Extract the (x, y) coordinate from the center of the cell holding the provided text.  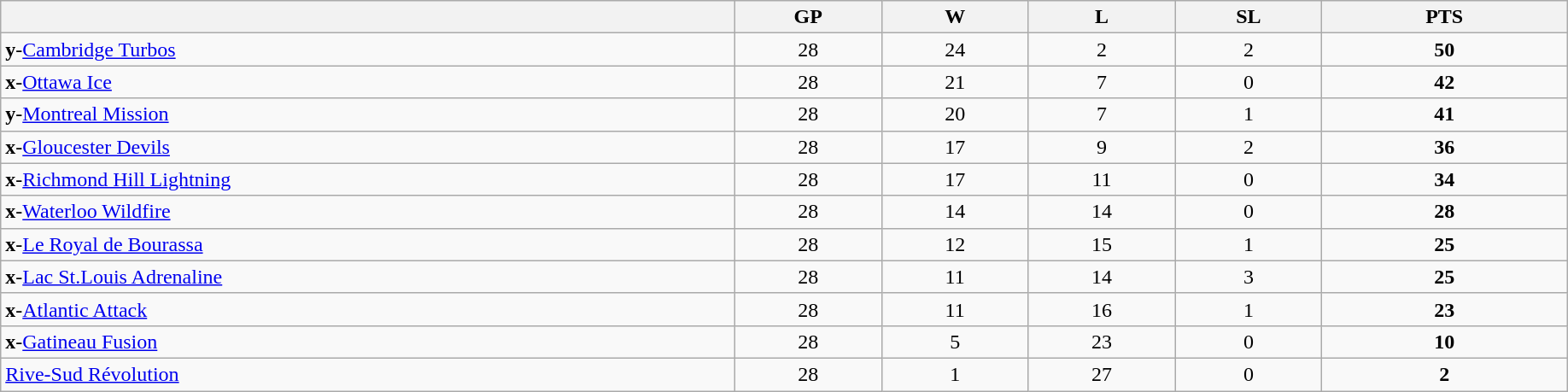
x-Waterloo Wildfire (368, 212)
42 (1445, 82)
21 (955, 82)
x-Le Royal de Bourassa (368, 244)
x-Gloucester Devils (368, 147)
x-Richmond Hill Lightning (368, 179)
16 (1102, 309)
3 (1249, 277)
SL (1249, 17)
PTS (1445, 17)
x-Gatineau Fusion (368, 342)
W (955, 17)
24 (955, 50)
41 (1445, 114)
27 (1102, 374)
36 (1445, 147)
GP (808, 17)
Rive-Sud Révolution (368, 374)
10 (1445, 342)
x-Ottawa Ice (368, 82)
y-Montreal Mission (368, 114)
x-Lac St.Louis Adrenaline (368, 277)
20 (955, 114)
50 (1445, 50)
34 (1445, 179)
5 (955, 342)
12 (955, 244)
y-Cambridge Turbos (368, 50)
x-Atlantic Attack (368, 309)
15 (1102, 244)
9 (1102, 147)
L (1102, 17)
